Return the [X, Y] coordinate for the center point of the cell that contains the specified text.  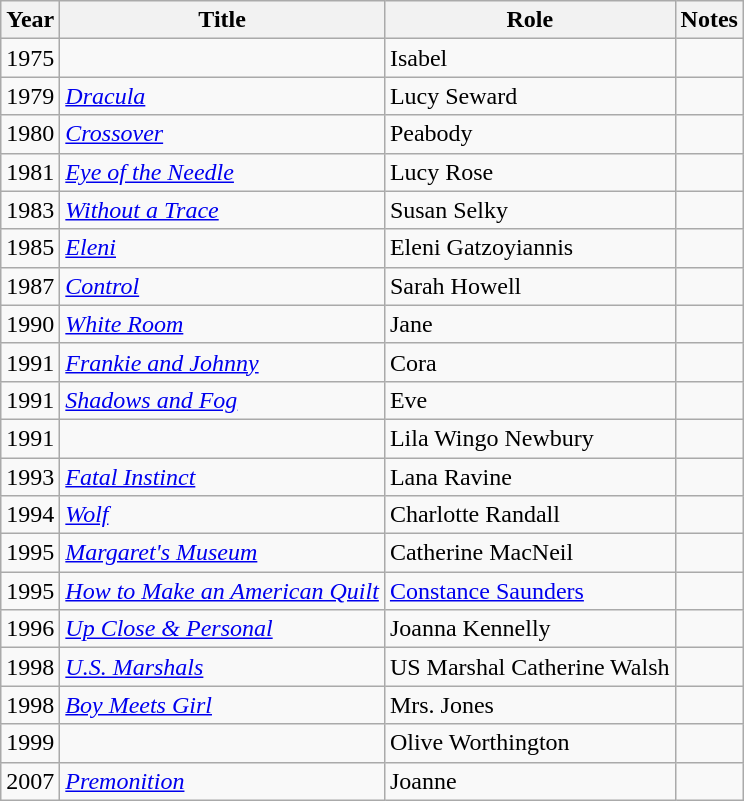
Eve [530, 400]
Year [30, 20]
Margaret's Museum [222, 553]
Eleni Gatzoyiannis [530, 248]
Frankie and Johnny [222, 362]
Crossover [222, 134]
1983 [30, 210]
1985 [30, 248]
1987 [30, 286]
Control [222, 286]
Jane [530, 324]
White Room [222, 324]
1979 [30, 96]
1993 [30, 477]
Without a Trace [222, 210]
Premonition [222, 781]
Mrs. Jones [530, 705]
Catherine MacNeil [530, 553]
Role [530, 20]
Lana Ravine [530, 477]
Joanne [530, 781]
1994 [30, 515]
How to Make an American Quilt [222, 591]
1990 [30, 324]
Joanna Kennelly [530, 629]
Wolf [222, 515]
Constance Saunders [530, 591]
Boy Meets Girl [222, 705]
Shadows and Fog [222, 400]
Notes [709, 20]
Fatal Instinct [222, 477]
2007 [30, 781]
US Marshal Catherine Walsh [530, 667]
1980 [30, 134]
Sarah Howell [530, 286]
1996 [30, 629]
Dracula [222, 96]
Lucy Seward [530, 96]
Isabel [530, 58]
Title [222, 20]
1999 [30, 743]
Peabody [530, 134]
Eleni [222, 248]
Lila Wingo Newbury [530, 438]
U.S. Marshals [222, 667]
Charlotte Randall [530, 515]
Cora [530, 362]
1975 [30, 58]
1981 [30, 172]
Susan Selky [530, 210]
Olive Worthington [530, 743]
Lucy Rose [530, 172]
Eye of the Needle [222, 172]
Up Close & Personal [222, 629]
